Extract the (x, y) coordinate from the center of the cell holding the provided text.  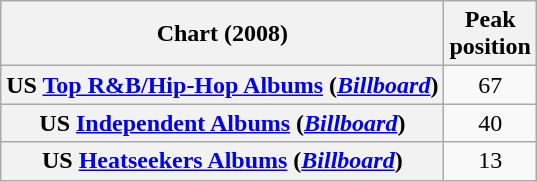
Chart (2008) (222, 34)
67 (490, 85)
13 (490, 161)
US Top R&B/Hip-Hop Albums (Billboard) (222, 85)
US Heatseekers Albums (Billboard) (222, 161)
Peakposition (490, 34)
40 (490, 123)
US Independent Albums (Billboard) (222, 123)
